Locate the cell with the specified text and output its (X, Y) center coordinate. 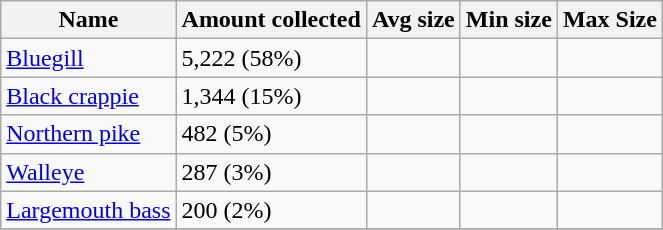
Max Size (610, 20)
Avg size (413, 20)
Bluegill (88, 58)
1,344 (15%) (271, 96)
Northern pike (88, 134)
482 (5%) (271, 134)
5,222 (58%) (271, 58)
Min size (508, 20)
Amount collected (271, 20)
200 (2%) (271, 210)
Black crappie (88, 96)
Name (88, 20)
287 (3%) (271, 172)
Largemouth bass (88, 210)
Walleye (88, 172)
